Pinpoint the cell where the given text exists, returning its [X, Y] midpoint coordinate. 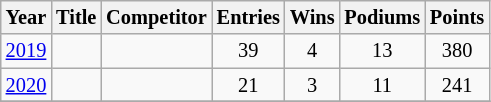
Year [26, 17]
2019 [26, 51]
39 [248, 51]
241 [457, 85]
Title [76, 17]
2020 [26, 85]
3 [312, 85]
Podiums [382, 17]
Competitor [156, 17]
4 [312, 51]
11 [382, 85]
380 [457, 51]
21 [248, 85]
Entries [248, 17]
Wins [312, 17]
Points [457, 17]
13 [382, 51]
